Return (x, y) of the center of cell containing provided text 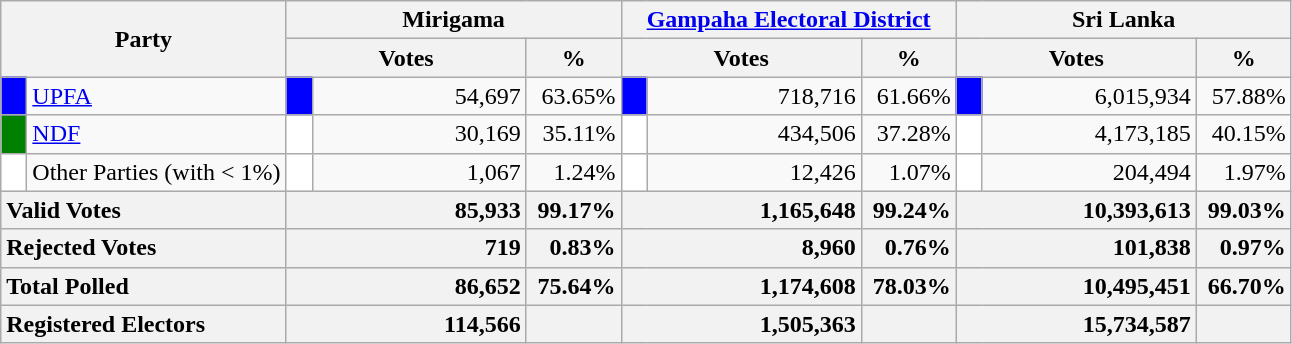
63.65% (574, 96)
1.24% (574, 172)
719 (406, 248)
Total Polled (144, 286)
718,716 (754, 96)
204,494 (1089, 172)
0.97% (1244, 248)
10,393,613 (1076, 210)
61.66% (908, 96)
1,067 (419, 172)
12,426 (754, 172)
15,734,587 (1076, 324)
1.97% (1244, 172)
99.24% (908, 210)
NDF (156, 134)
10,495,451 (1076, 286)
434,506 (754, 134)
57.88% (1244, 96)
UPFA (156, 96)
Registered Electors (144, 324)
8,960 (741, 248)
Sri Lanka (1124, 20)
Rejected Votes (144, 248)
86,652 (406, 286)
30,169 (419, 134)
99.17% (574, 210)
54,697 (419, 96)
85,933 (406, 210)
114,566 (406, 324)
101,838 (1076, 248)
Mirigama (454, 20)
Valid Votes (144, 210)
99.03% (1244, 210)
Party (144, 39)
0.76% (908, 248)
1,174,608 (741, 286)
78.03% (908, 286)
4,173,185 (1089, 134)
1,165,648 (741, 210)
75.64% (574, 286)
1.07% (908, 172)
6,015,934 (1089, 96)
35.11% (574, 134)
0.83% (574, 248)
Other Parties (with < 1%) (156, 172)
1,505,363 (741, 324)
66.70% (1244, 286)
Gampaha Electoral District (788, 20)
37.28% (908, 134)
40.15% (1244, 134)
